Output the [X, Y] coordinate of the center of the cell containing the given text.  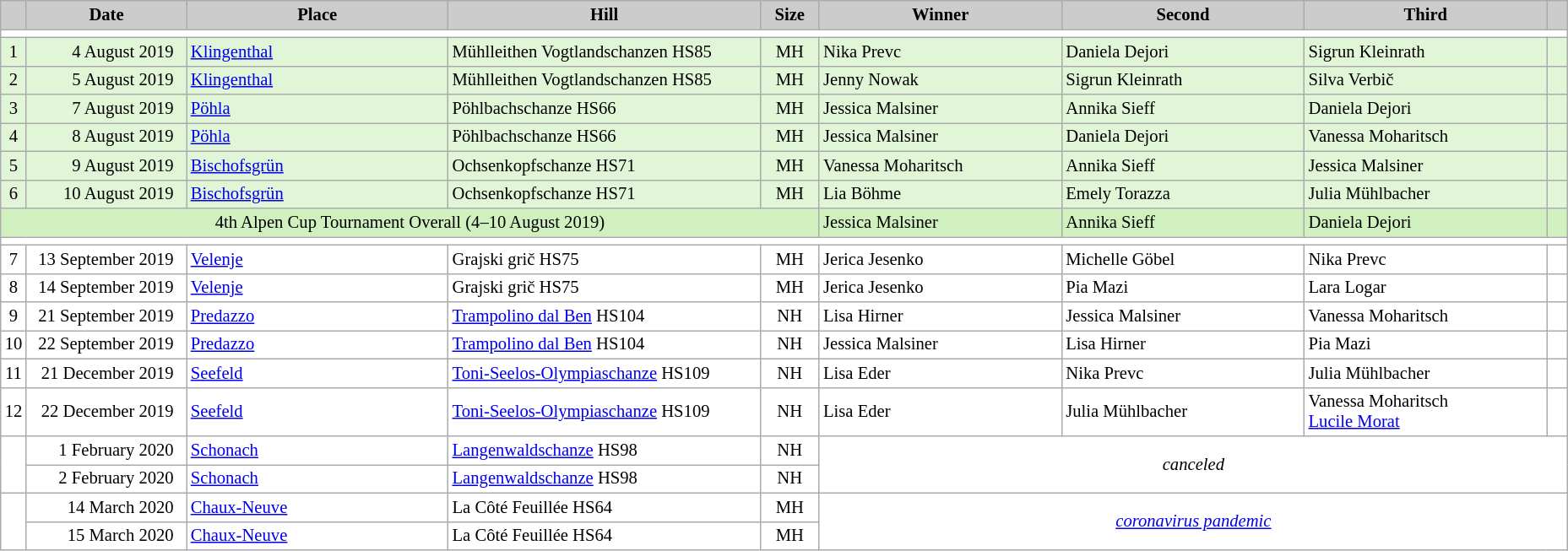
Emely Torazza [1182, 194]
7 [14, 259]
Place [317, 14]
Michelle Göbel [1182, 259]
8 August 2019 [106, 137]
5 August 2019 [106, 80]
12 [14, 412]
2 [14, 80]
Lia Böhme [941, 194]
15 March 2020 [106, 536]
22 September 2019 [106, 344]
canceled [1193, 464]
6 [14, 194]
Hill [605, 14]
8 [14, 288]
Size [789, 14]
Vanessa Moharitsch Lucile Morat [1425, 412]
coronavirus pandemic [1193, 521]
1 [14, 51]
11 [14, 373]
Silva Verbič [1425, 80]
21 September 2019 [106, 316]
9 August 2019 [106, 165]
4 August 2019 [106, 51]
7 August 2019 [106, 109]
Date [106, 14]
Winner [941, 14]
Third [1425, 14]
13 September 2019 [106, 259]
21 December 2019 [106, 373]
2 February 2020 [106, 478]
1 February 2020 [106, 450]
Lara Logar [1425, 288]
9 [14, 316]
Second [1182, 14]
14 September 2019 [106, 288]
Jenny Nowak [941, 80]
22 December 2019 [106, 412]
10 August 2019 [106, 194]
5 [14, 165]
3 [14, 109]
14 March 2020 [106, 507]
10 [14, 344]
4 [14, 137]
4th Alpen Cup Tournament Overall (4–10 August 2019) [410, 222]
